Return (X, Y) of the center of cell containing provided text 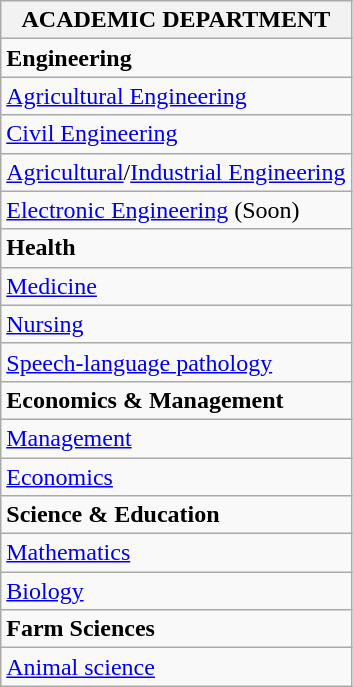
Medicine (176, 286)
Civil Engineering (176, 134)
Farm Sciences (176, 629)
Electronic Engineering (Soon) (176, 210)
Agricultural Engineering (176, 96)
Agricultural/Industrial Engineering (176, 172)
Mathematics (176, 553)
Nursing (176, 324)
Animal science (176, 667)
Biology (176, 591)
Economics & Management (176, 400)
Engineering (176, 58)
Health (176, 248)
Management (176, 438)
Science & Education (176, 515)
Speech-language pathology (176, 362)
ACADEMIC DEPARTMENT (176, 20)
Economics (176, 477)
